Search for the cell housing the specified text and yield its (X, Y) center coordinate. 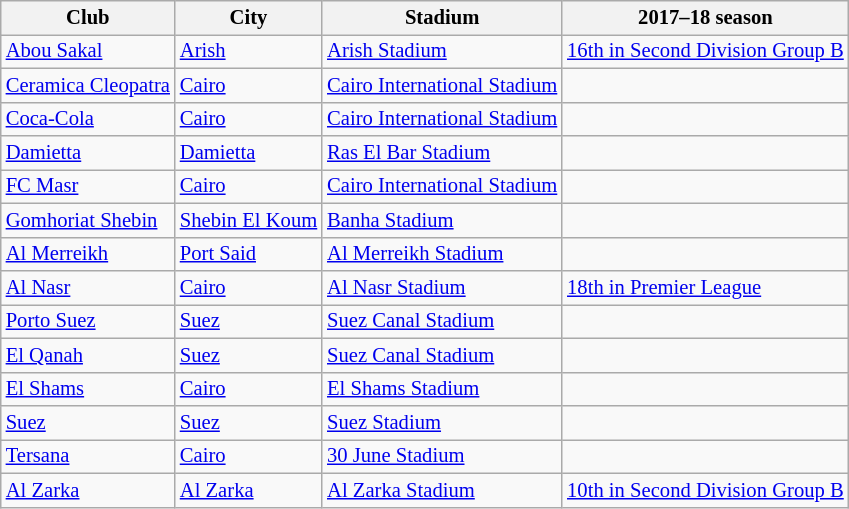
Suez Stadium (442, 423)
Banha Stadium (442, 220)
FC Masr (88, 186)
Shebin El Koum (248, 220)
30 June Stadium (442, 456)
El Shams (88, 389)
Abou Sakal (88, 51)
Al Merreikh (88, 254)
Tersana (88, 456)
El Shams Stadium (442, 389)
Port Said (248, 254)
Ras El Bar Stadium (442, 153)
Al Nasr (88, 287)
10th in Second Division Group B (705, 490)
Al Zarka Stadium (442, 490)
Coca-Cola (88, 119)
Arish Stadium (442, 51)
Ceramica Cleopatra (88, 85)
16th in Second Division Group B (705, 51)
Al Nasr Stadium (442, 287)
2017–18 season (705, 17)
18th in Premier League (705, 287)
Gomhoriat Shebin (88, 220)
Stadium (442, 17)
Club (88, 17)
City (248, 17)
El Qanah (88, 355)
Arish (248, 51)
Al Merreikh Stadium (442, 254)
Porto Suez (88, 321)
